Provide the (X, Y) coordinate of the cell's center where the given text is located.  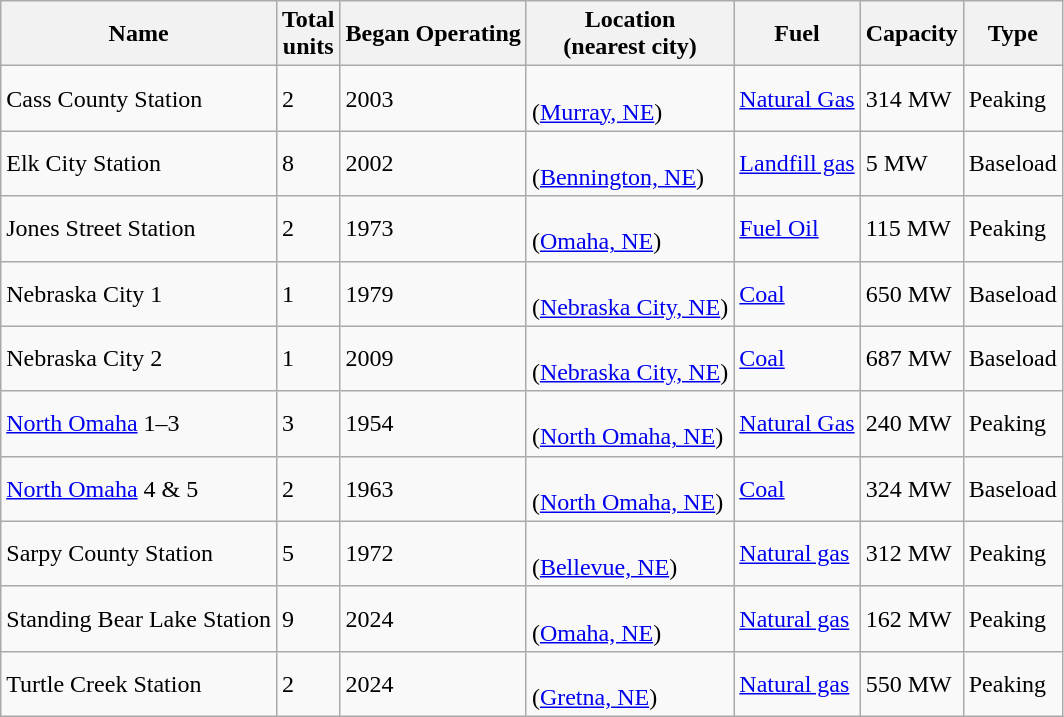
(Bellevue, NE) (630, 554)
9 (308, 618)
314 MW (912, 98)
1972 (433, 554)
3 (308, 424)
8 (308, 164)
Name (139, 34)
North Omaha 4 & 5 (139, 488)
240 MW (912, 424)
2009 (433, 358)
1963 (433, 488)
Type (1012, 34)
(Gretna, NE) (630, 684)
North Omaha 1–3 (139, 424)
1954 (433, 424)
Sarpy County Station (139, 554)
Fuel Oil (797, 228)
650 MW (912, 294)
Jones Street Station (139, 228)
5 (308, 554)
162 MW (912, 618)
115 MW (912, 228)
Nebraska City 1 (139, 294)
(Murray, NE) (630, 98)
324 MW (912, 488)
Began Operating (433, 34)
Turtle Creek Station (139, 684)
5 MW (912, 164)
Capacity (912, 34)
312 MW (912, 554)
2003 (433, 98)
2002 (433, 164)
Standing Bear Lake Station (139, 618)
Cass County Station (139, 98)
Landfill gas (797, 164)
Nebraska City 2 (139, 358)
Location(nearest city) (630, 34)
1979 (433, 294)
(Bennington, NE) (630, 164)
Fuel (797, 34)
Totalunits (308, 34)
550 MW (912, 684)
1973 (433, 228)
687 MW (912, 358)
Elk City Station (139, 164)
